Scan for the cell matching the given text and deliver its [X, Y] coordinate at center. 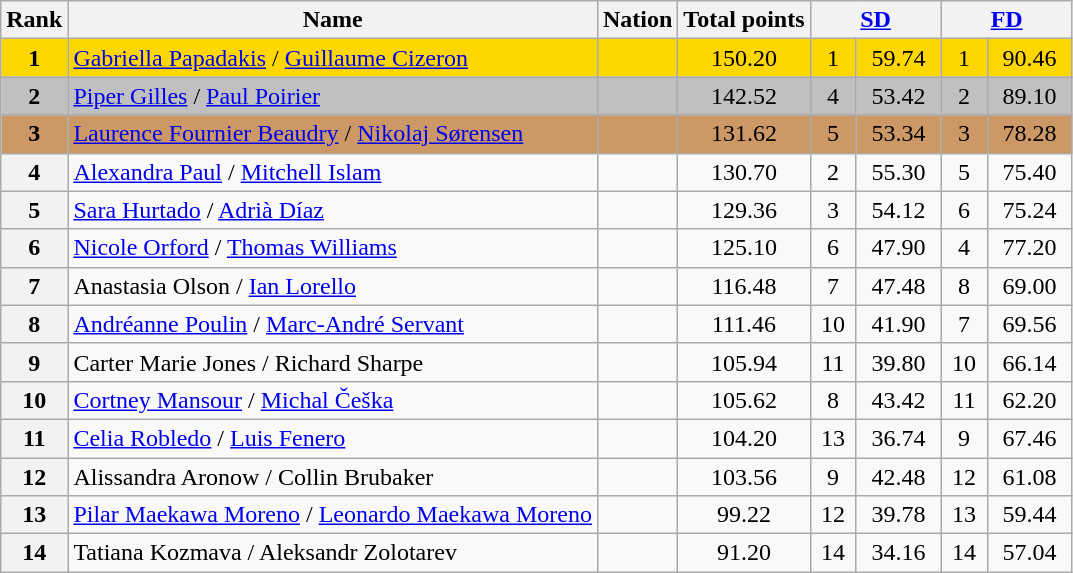
129.36 [744, 210]
78.28 [1030, 134]
Cortney Mansour / Michal Češka [333, 400]
125.10 [744, 248]
43.42 [898, 400]
39.80 [898, 362]
34.16 [898, 553]
150.20 [744, 58]
53.34 [898, 134]
66.14 [1030, 362]
57.04 [1030, 553]
Gabriella Papadakis / Guillaume Cizeron [333, 58]
142.52 [744, 96]
Laurence Fournier Beaudry / Nikolaj Sørensen [333, 134]
116.48 [744, 286]
Total points [744, 20]
39.78 [898, 515]
Alexandra Paul / Mitchell Islam [333, 172]
67.46 [1030, 438]
105.62 [744, 400]
Name [333, 20]
47.90 [898, 248]
103.56 [744, 477]
75.40 [1030, 172]
99.22 [744, 515]
89.10 [1030, 96]
90.46 [1030, 58]
69.00 [1030, 286]
Nation [637, 20]
SD [876, 20]
47.48 [898, 286]
61.08 [1030, 477]
105.94 [744, 362]
59.74 [898, 58]
Nicole Orford / Thomas Williams [333, 248]
75.24 [1030, 210]
Pilar Maekawa Moreno / Leonardo Maekawa Moreno [333, 515]
41.90 [898, 324]
55.30 [898, 172]
54.12 [898, 210]
69.56 [1030, 324]
130.70 [744, 172]
59.44 [1030, 515]
Anastasia Olson / Ian Lorello [333, 286]
Alissandra Aronow / Collin Brubaker [333, 477]
77.20 [1030, 248]
Andréanne Poulin / Marc-André Servant [333, 324]
104.20 [744, 438]
42.48 [898, 477]
91.20 [744, 553]
62.20 [1030, 400]
131.62 [744, 134]
36.74 [898, 438]
Rank [34, 20]
Celia Robledo / Luis Fenero [333, 438]
53.42 [898, 96]
111.46 [744, 324]
Piper Gilles / Paul Poirier [333, 96]
FD [1006, 20]
Tatiana Kozmava / Aleksandr Zolotarev [333, 553]
Sara Hurtado / Adrià Díaz [333, 210]
Carter Marie Jones / Richard Sharpe [333, 362]
